Find where the given text appears and provide that cell's center as (X, Y) coordinate. 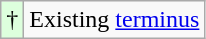
Existing terminus (114, 20)
† (12, 20)
